Search for the cell housing the specified text and yield its [X, Y] center coordinate. 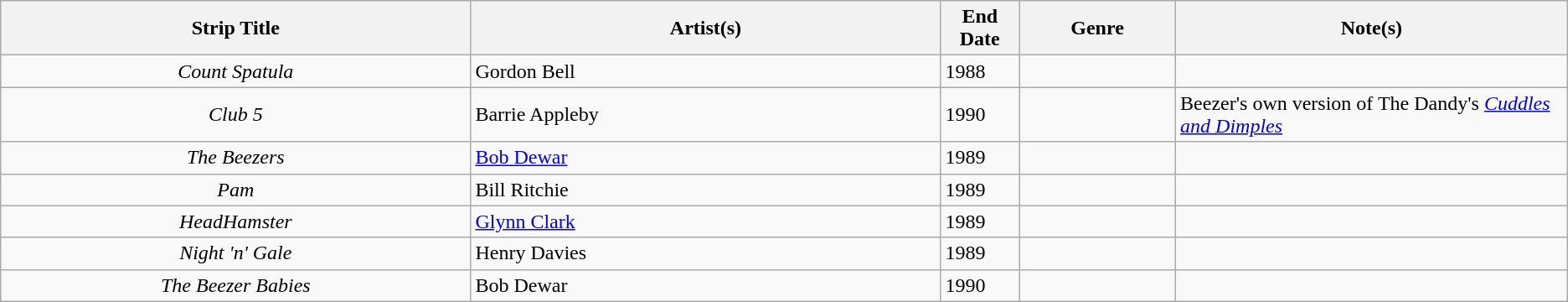
Artist(s) [705, 29]
Strip Title [236, 29]
Glynn Clark [705, 221]
Night 'n' Gale [236, 253]
End Date [980, 29]
Note(s) [1372, 29]
Genre [1097, 29]
Club 5 [236, 114]
Count Spatula [236, 71]
Henry Davies [705, 253]
Pam [236, 190]
1988 [980, 71]
The Beezers [236, 158]
Gordon Bell [705, 71]
HeadHamster [236, 221]
Bill Ritchie [705, 190]
Barrie Appleby [705, 114]
Beezer's own version of The Dandy's Cuddles and Dimples [1372, 114]
The Beezer Babies [236, 285]
